Return the [x, y] coordinate for the center point of the cell that contains the specified text.  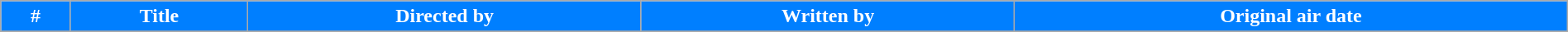
# [36, 16]
Title [159, 16]
Original air date [1292, 16]
Written by [827, 16]
Directed by [445, 16]
